Pinpoint the cell where the given text exists, returning its (X, Y) midpoint coordinate. 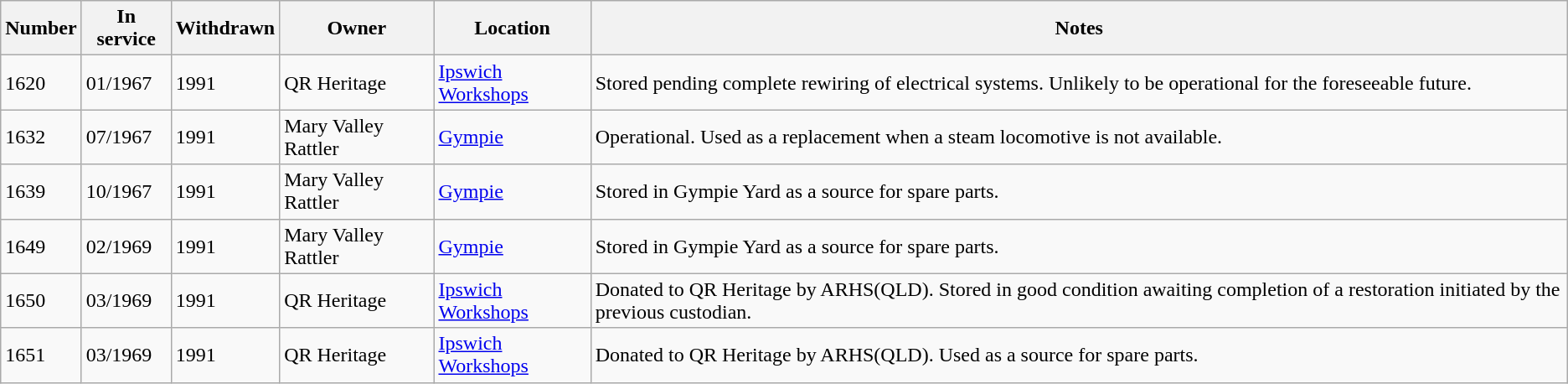
Owner (357, 29)
1639 (41, 191)
10/1967 (126, 191)
Donated to QR Heritage by ARHS(QLD). Used as a source for spare parts. (1079, 355)
1651 (41, 355)
Number (41, 29)
Location (513, 29)
In service (126, 29)
1650 (41, 300)
01/1967 (126, 82)
Notes (1079, 29)
Withdrawn (224, 29)
07/1967 (126, 138)
Donated to QR Heritage by ARHS(QLD). Stored in good condition awaiting completion of a restoration initiated by the previous custodian. (1079, 300)
Stored pending complete rewiring of electrical systems. Unlikely to be operational for the foreseeable future. (1079, 82)
1620 (41, 82)
02/1969 (126, 246)
Operational. Used as a replacement when a steam locomotive is not available. (1079, 138)
1632 (41, 138)
1649 (41, 246)
